Return (X, Y) of the center of cell containing provided text 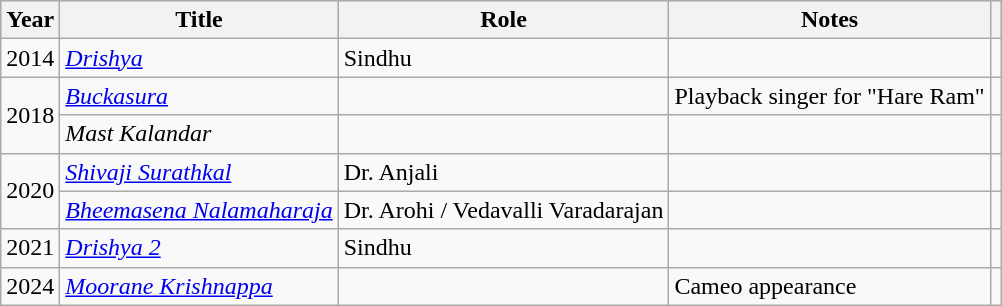
Drishya 2 (199, 248)
Buckasura (199, 96)
2021 (30, 248)
Playback singer for "Hare Ram" (830, 96)
Notes (830, 20)
2024 (30, 286)
Dr. Arohi / Vedavalli Varadarajan (504, 210)
2020 (30, 191)
Year (30, 20)
Moorane Krishnappa (199, 286)
2018 (30, 115)
Cameo appearance (830, 286)
Drishya (199, 58)
Bheemasena Nalamaharaja (199, 210)
Role (504, 20)
2014 (30, 58)
Dr. Anjali (504, 172)
Mast Kalandar (199, 134)
Shivaji Surathkal (199, 172)
Title (199, 20)
